Return the [x, y] coordinate for the center point of the cell that contains the specified text.  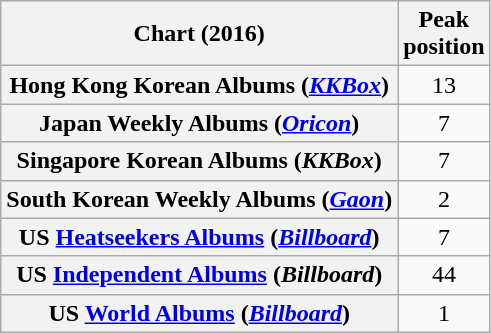
US Heatseekers Albums (Billboard) [200, 237]
44 [444, 275]
US World Albums (Billboard) [200, 313]
US Independent Albums (Billboard) [200, 275]
13 [444, 85]
Peak position [444, 34]
2 [444, 199]
1 [444, 313]
Singapore Korean Albums (KKBox) [200, 161]
Chart (2016) [200, 34]
Hong Kong Korean Albums (KKBox) [200, 85]
Japan Weekly Albums (Oricon) [200, 123]
South Korean Weekly Albums (Gaon) [200, 199]
